Scan for the cell matching the given text and deliver its (x, y) coordinate at center. 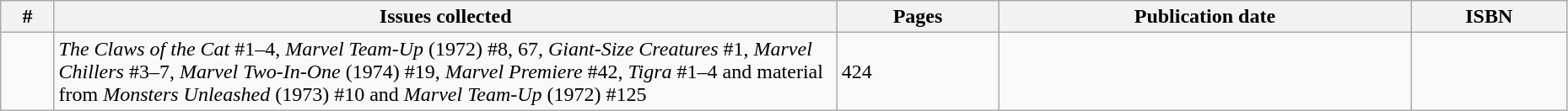
424 (918, 71)
ISBN (1489, 17)
Issues collected (445, 17)
Publication date (1205, 17)
Pages (918, 17)
# (27, 17)
